From the cell containing the given text, extract its center point as (x, y) coordinate. 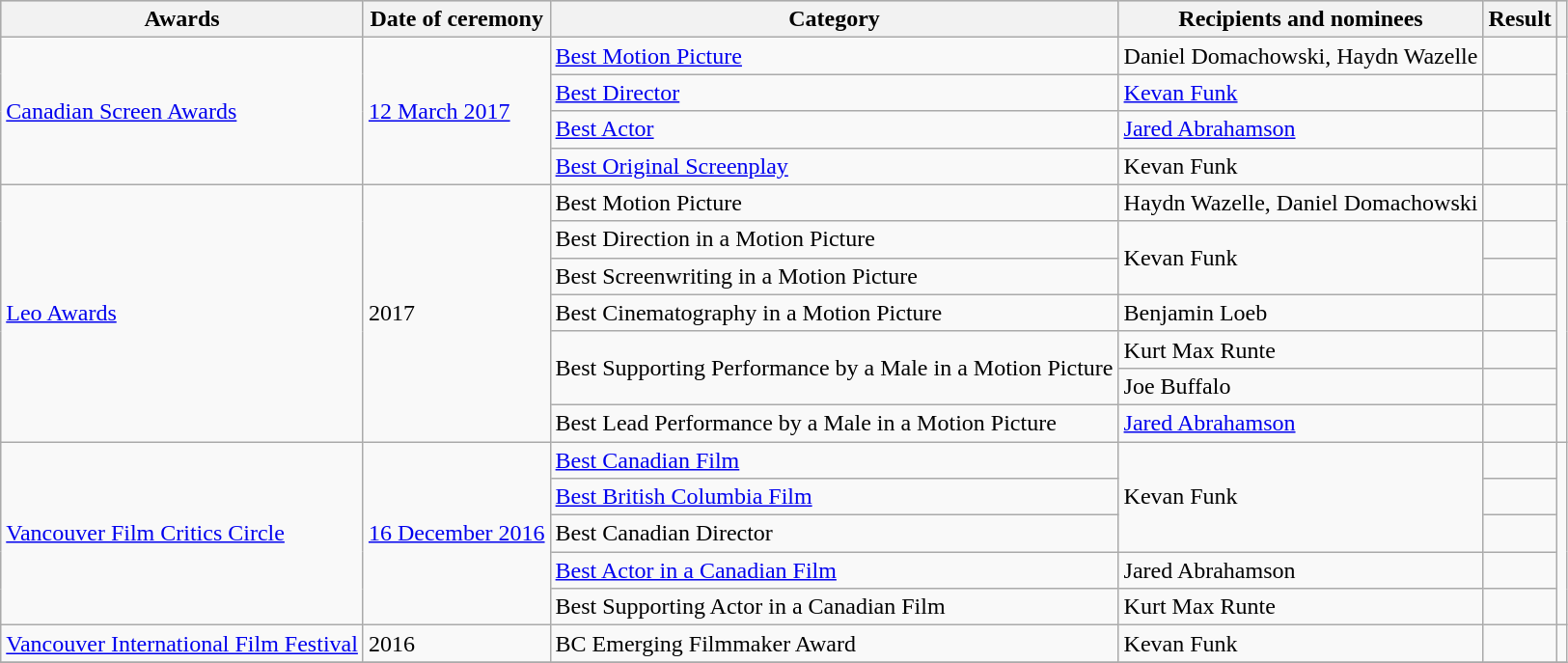
Result (1520, 19)
Benjamin Loeb (1301, 313)
Best Screenwriting in a Motion Picture (834, 276)
BC Emerging Filmmaker Award (834, 644)
Best Supporting Actor in a Canadian Film (834, 607)
Best Canadian Director (834, 534)
Joe Buffalo (1301, 386)
Recipients and nominees (1301, 19)
Daniel Domachowski, Haydn Wazelle (1301, 56)
Best Cinematography in a Motion Picture (834, 313)
Vancouver Film Critics Circle (182, 534)
Date of ceremony (456, 19)
Leo Awards (182, 313)
16 December 2016 (456, 534)
Best Actor in a Canadian Film (834, 570)
Best Canadian Film (834, 460)
Best British Columbia Film (834, 497)
Vancouver International Film Festival (182, 644)
Best Actor (834, 129)
12 March 2017 (456, 111)
Haydn Wazelle, Daniel Domachowski (1301, 203)
Best Direction in a Motion Picture (834, 239)
Best Lead Performance by a Male in a Motion Picture (834, 423)
Canadian Screen Awards (182, 111)
Best Supporting Performance by a Male in a Motion Picture (834, 368)
Best Original Screenplay (834, 166)
Best Director (834, 93)
2016 (456, 644)
2017 (456, 313)
Awards (182, 19)
Category (834, 19)
